Pinpoint the cell where the given text exists, returning its (x, y) midpoint coordinate. 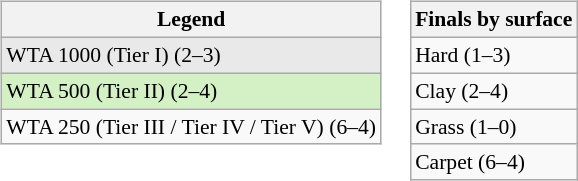
Finals by surface (494, 20)
Grass (1–0) (494, 127)
Legend (191, 20)
WTA 500 (Tier II) (2–4) (191, 91)
WTA 1000 (Tier I) (2–3) (191, 55)
Carpet (6–4) (494, 162)
Clay (2–4) (494, 91)
Hard (1–3) (494, 55)
WTA 250 (Tier III / Tier IV / Tier V) (6–4) (191, 127)
